Determine the (x, y) coordinate at the center of the cell enclosing the given text.  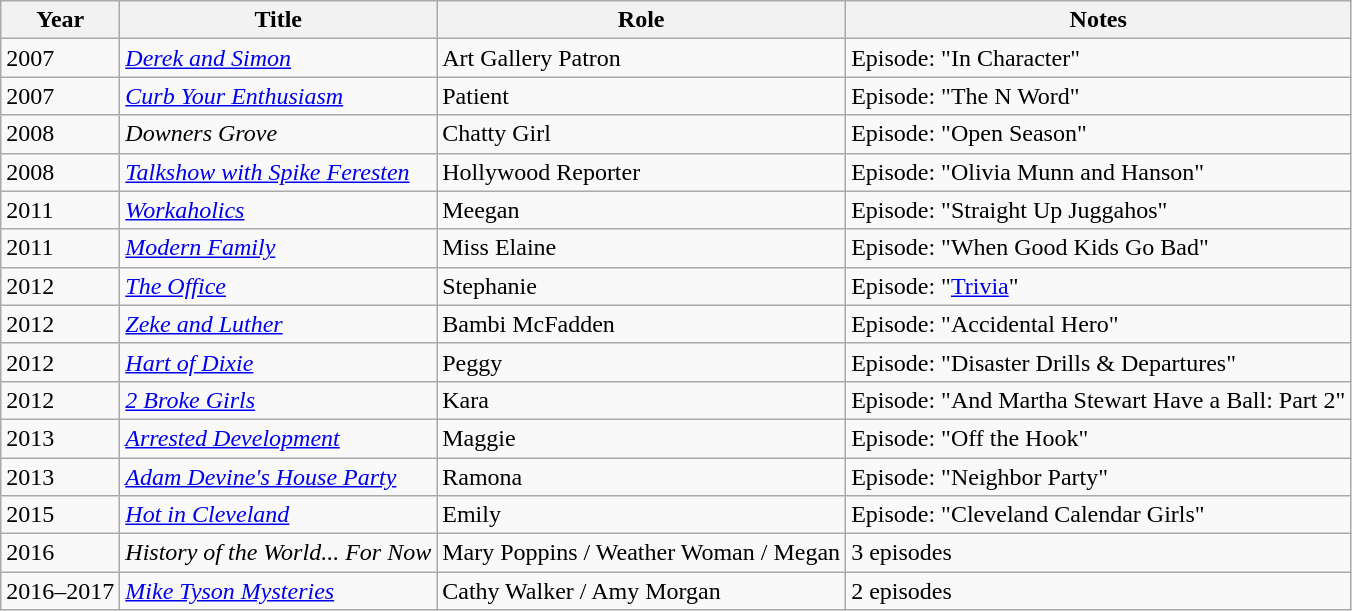
Episode: "Off the Hook" (1098, 438)
Patient (642, 96)
2 episodes (1098, 591)
2016 (60, 553)
Episode: "Cleveland Calendar Girls" (1098, 515)
Adam Devine's House Party (278, 477)
Meegan (642, 210)
Notes (1098, 20)
Episode: "Straight Up Juggahos" (1098, 210)
Episode: "Trivia" (1098, 286)
Art Gallery Patron (642, 58)
Ramona (642, 477)
Episode: "The N Word" (1098, 96)
Zeke and Luther (278, 324)
Episode: "In Character" (1098, 58)
Title (278, 20)
2015 (60, 515)
Emily (642, 515)
Hart of Dixie (278, 362)
Bambi McFadden (642, 324)
Downers Grove (278, 134)
History of the World... For Now (278, 553)
Talkshow with Spike Feresten (278, 172)
Episode: "Olivia Munn and Hanson" (1098, 172)
Mike Tyson Mysteries (278, 591)
Episode: "When Good Kids Go Bad" (1098, 248)
Arrested Development (278, 438)
Episode: "Neighbor Party" (1098, 477)
Hollywood Reporter (642, 172)
Modern Family (278, 248)
Mary Poppins / Weather Woman / Megan (642, 553)
Peggy (642, 362)
Episode: "Disaster Drills & Departures" (1098, 362)
Hot in Cleveland (278, 515)
Maggie (642, 438)
2 Broke Girls (278, 400)
Episode: "Open Season" (1098, 134)
Episode: "Accidental Hero" (1098, 324)
2016–2017 (60, 591)
The Office (278, 286)
Role (642, 20)
Cathy Walker / Amy Morgan (642, 591)
Episode: "And Martha Stewart Have a Ball: Part 2" (1098, 400)
Derek and Simon (278, 58)
Chatty Girl (642, 134)
Miss Elaine (642, 248)
3 episodes (1098, 553)
Curb Your Enthusiasm (278, 96)
Stephanie (642, 286)
Year (60, 20)
Kara (642, 400)
Workaholics (278, 210)
